Capture the cell that displays the provided text and extract its [x, y] central coordinate. 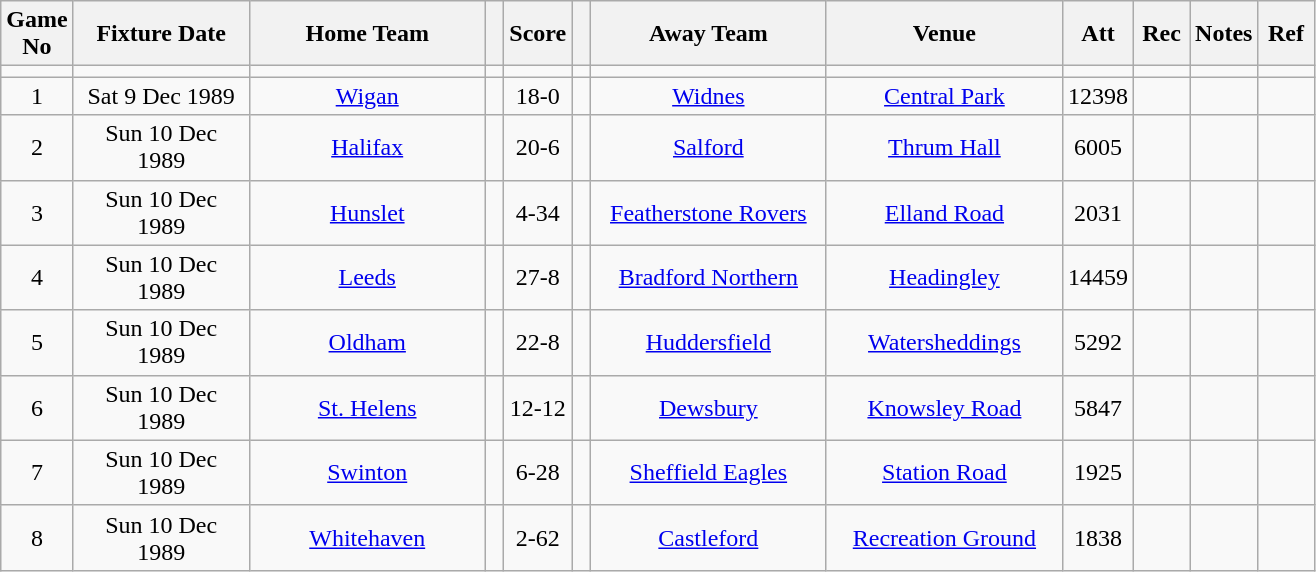
4 [37, 278]
Dewsbury [708, 408]
Score [538, 34]
Fixture Date [161, 34]
Featherstone Rovers [708, 212]
14459 [1098, 278]
6 [37, 408]
Recreation Ground [944, 538]
Sheffield Eagles [708, 472]
Sat 9 Dec 1989 [161, 96]
Station Road [944, 472]
27-8 [538, 278]
Whitehaven [367, 538]
Oldham [367, 342]
Elland Road [944, 212]
Central Park [944, 96]
Att [1098, 34]
Widnes [708, 96]
2-62 [538, 538]
12-12 [538, 408]
18-0 [538, 96]
Watersheddings [944, 342]
Game No [37, 34]
22-8 [538, 342]
Hunslet [367, 212]
12398 [1098, 96]
Notes [1224, 34]
Venue [944, 34]
6005 [1098, 148]
1 [37, 96]
3 [37, 212]
8 [37, 538]
Knowsley Road [944, 408]
2 [37, 148]
20-6 [538, 148]
6-28 [538, 472]
Headingley [944, 278]
Ref [1286, 34]
Rec [1162, 34]
1838 [1098, 538]
Thrum Hall [944, 148]
5292 [1098, 342]
Halifax [367, 148]
Away Team [708, 34]
7 [37, 472]
Wigan [367, 96]
Bradford Northern [708, 278]
Home Team [367, 34]
4-34 [538, 212]
5 [37, 342]
Salford [708, 148]
Castleford [708, 538]
Swinton [367, 472]
1925 [1098, 472]
Huddersfield [708, 342]
Leeds [367, 278]
5847 [1098, 408]
St. Helens [367, 408]
2031 [1098, 212]
